Capture the cell that displays the provided text and extract its (x, y) central coordinate. 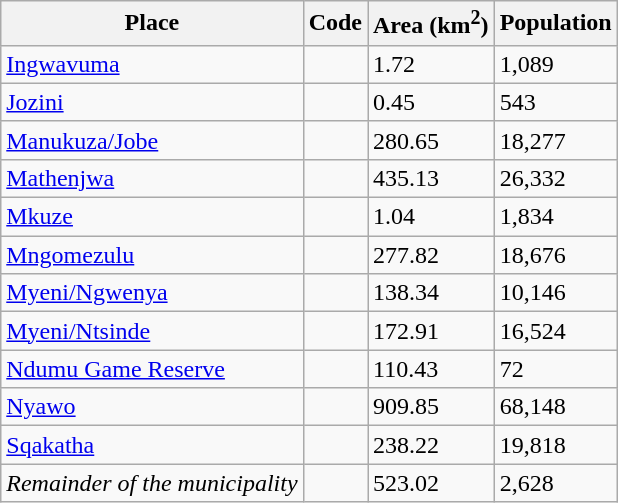
Ndumu Game Reserve (152, 369)
10,146 (556, 293)
543 (556, 102)
Code (335, 24)
19,818 (556, 445)
18,277 (556, 140)
Manukuza/Jobe (152, 140)
68,148 (556, 407)
Mngomezulu (152, 255)
Ingwavuma (152, 64)
16,524 (556, 331)
Myeni/Ntsinde (152, 331)
523.02 (432, 483)
Mkuze (152, 217)
2,628 (556, 483)
72 (556, 369)
Remainder of the municipality (152, 483)
Nyawo (152, 407)
238.22 (432, 445)
Myeni/Ngwenya (152, 293)
280.65 (432, 140)
Place (152, 24)
172.91 (432, 331)
110.43 (432, 369)
Sqakatha (152, 445)
1.72 (432, 64)
435.13 (432, 178)
909.85 (432, 407)
18,676 (556, 255)
Population (556, 24)
1,834 (556, 217)
Area (km2) (432, 24)
26,332 (556, 178)
0.45 (432, 102)
Mathenjwa (152, 178)
1.04 (432, 217)
277.82 (432, 255)
Jozini (152, 102)
1,089 (556, 64)
138.34 (432, 293)
